Output the (X, Y) coordinate of the center of the cell containing the given text.  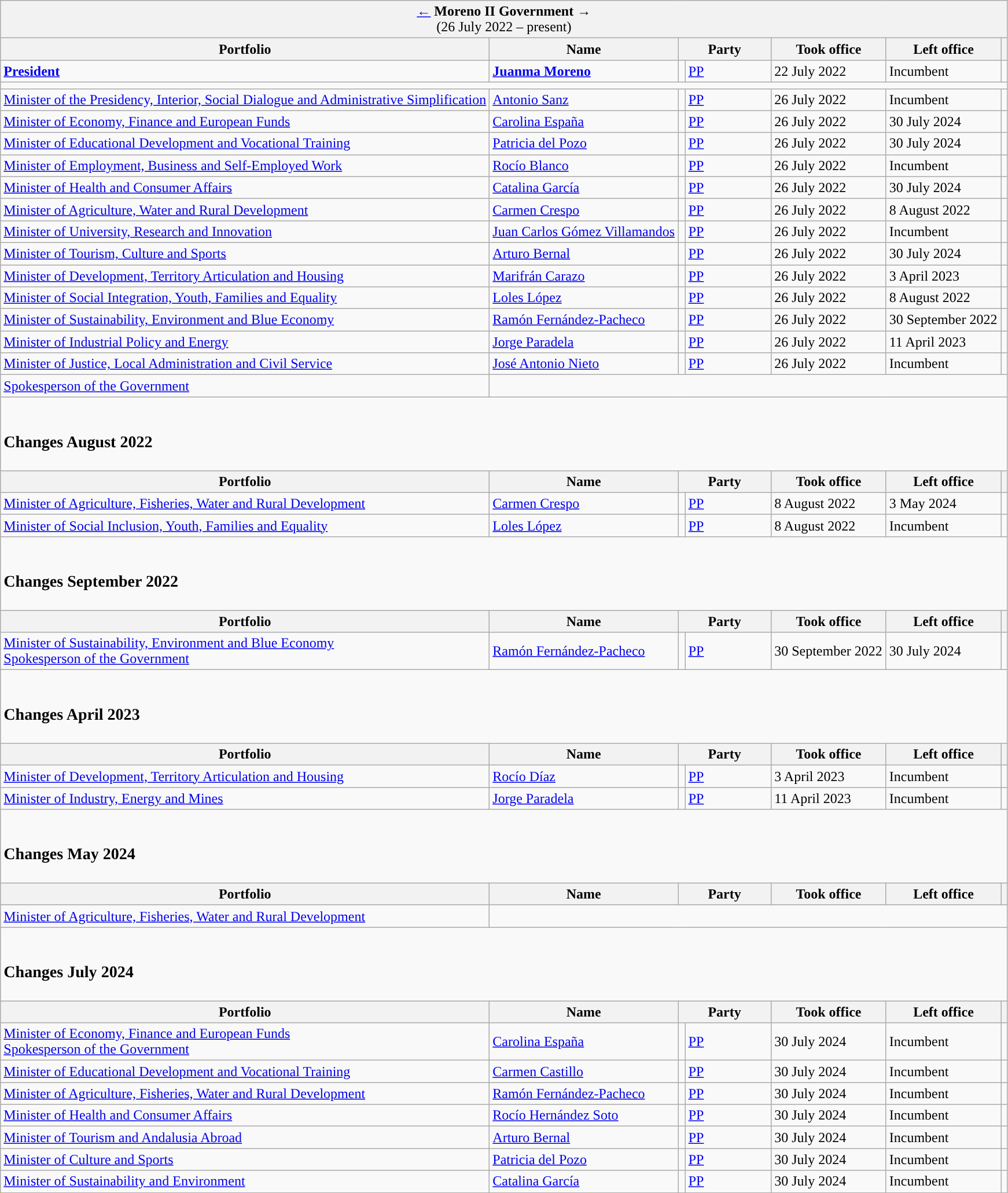
Minister of Justice, Local Administration and Civil Service (245, 364)
Minister of Culture and Sports (245, 1159)
Rocío Díaz (584, 776)
Minister of Sustainability, Environment and Blue EconomySpokesperson of the Government (245, 651)
Minister of Tourism, Culture and Sports (245, 253)
22 July 2022 (829, 71)
← Moreno II Government →(26 July 2022 – present) (504, 20)
Minister of Social Inclusion, Youth, Families and Equality (245, 525)
3 May 2024 (943, 503)
Rocío Blanco (584, 165)
Spokesperson of the Government (245, 386)
Juanma Moreno (584, 71)
Minister of the Presidency, Interior, Social Dialogue and Administrative Simplification (245, 100)
President (245, 71)
Changes April 2023 (504, 707)
Changes September 2022 (504, 573)
Juan Carlos Gómez Villamandos (584, 231)
Changes May 2024 (504, 846)
Minister of Sustainability and Environment (245, 1181)
Carmen Castillo (584, 1072)
José Antonio Nieto (584, 364)
Minister of Sustainability, Environment and Blue Economy (245, 320)
Antonio Sanz (584, 100)
Minister of Economy, Finance and European Funds (245, 121)
Minister of Economy, Finance and European FundsSpokesperson of the Government (245, 1041)
Minister of Industrial Policy and Energy (245, 342)
Minister of Tourism and Andalusia Abroad (245, 1137)
Rocío Hernández Soto (584, 1115)
Minister of Employment, Business and Self-Employed Work (245, 165)
Marifrán Carazo (584, 276)
Changes July 2024 (504, 964)
Minister of Agriculture, Water and Rural Development (245, 209)
Minister of Social Integration, Youth, Families and Equality (245, 298)
Minister of Industry, Energy and Mines (245, 798)
Changes August 2022 (504, 434)
Minister of University, Research and Innovation (245, 231)
